Return (X, Y) of the center of cell containing provided text 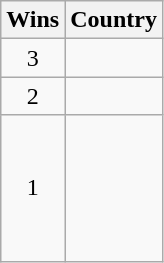
2 (33, 96)
3 (33, 58)
1 (33, 188)
Country (114, 20)
Wins (33, 20)
